Capture the cell that displays the provided text and extract its (X, Y) central coordinate. 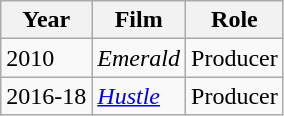
Film (139, 20)
Hustle (139, 96)
Emerald (139, 58)
2010 (46, 58)
Year (46, 20)
Role (235, 20)
2016-18 (46, 96)
